Search for the cell housing the specified text and yield its [X, Y] center coordinate. 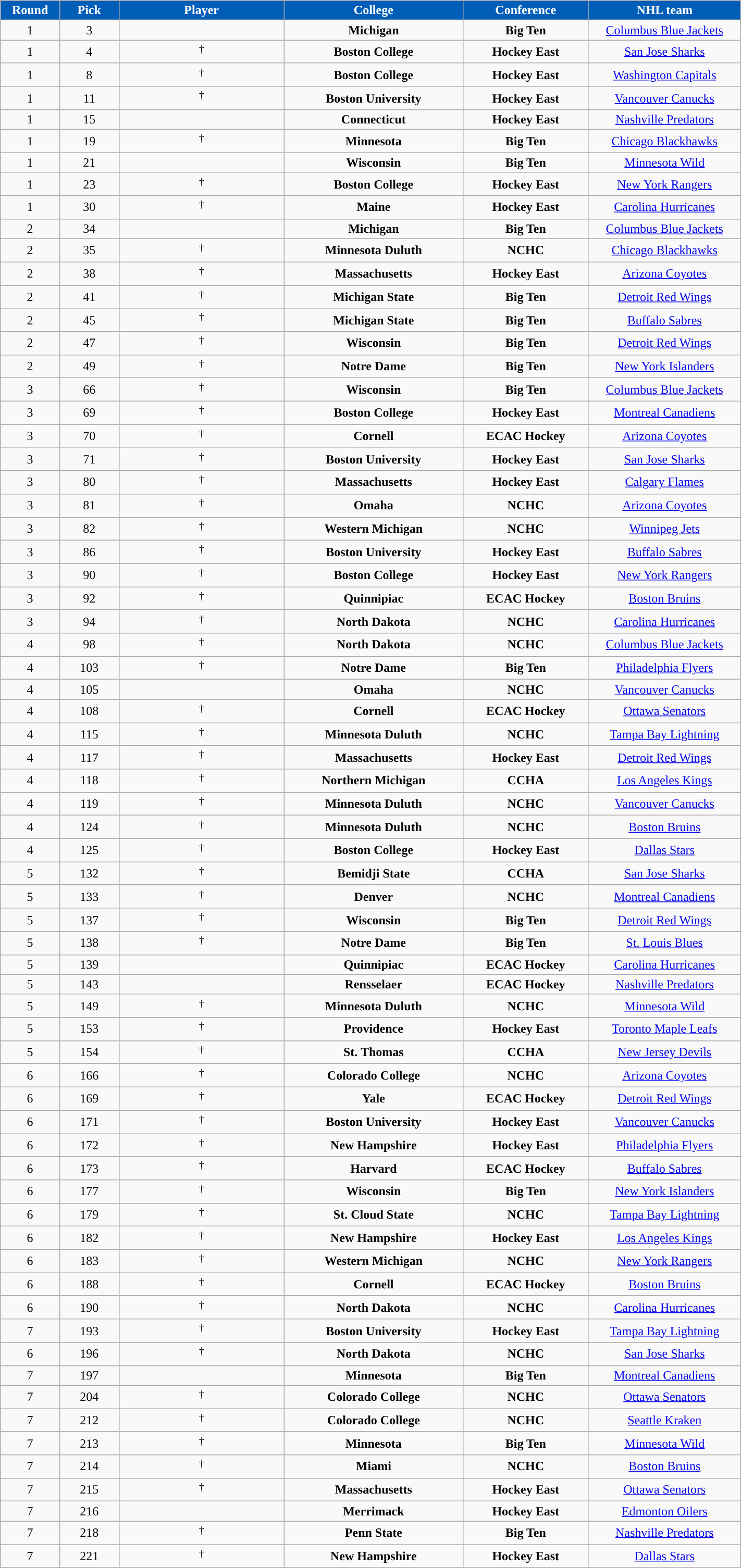
139 [89, 964]
169 [89, 1099]
218 [89, 1533]
Winnipeg Jets [664, 529]
154 [89, 1052]
82 [89, 529]
19 [89, 142]
214 [89, 1466]
173 [89, 1169]
St. Thomas [373, 1052]
Penn State [373, 1533]
188 [89, 1284]
66 [89, 390]
119 [89, 804]
38 [89, 274]
Merrimack [373, 1511]
117 [89, 757]
Denver [373, 897]
New Jersey Devils [664, 1052]
215 [89, 1489]
190 [89, 1307]
118 [89, 781]
138 [89, 944]
204 [89, 1397]
115 [89, 734]
197 [89, 1375]
Conference [525, 10]
137 [89, 920]
81 [89, 505]
Providence [373, 1029]
23 [89, 184]
179 [89, 1214]
172 [89, 1146]
183 [89, 1261]
171 [89, 1122]
Miami [373, 1466]
125 [89, 850]
94 [89, 622]
166 [89, 1076]
153 [89, 1029]
86 [89, 552]
212 [89, 1421]
70 [89, 436]
NHL team [664, 10]
11 [89, 98]
71 [89, 459]
15 [89, 120]
45 [89, 320]
105 [89, 689]
Connecticut [373, 120]
41 [89, 297]
108 [89, 711]
Northern Michigan [373, 781]
124 [89, 827]
49 [89, 367]
Rensselaer [373, 984]
Toronto Maple Leafs [664, 1029]
103 [89, 668]
90 [89, 575]
Washington Capitals [664, 75]
98 [89, 645]
149 [89, 1006]
Maine [373, 207]
30 [89, 207]
213 [89, 1444]
Player [201, 10]
133 [89, 897]
221 [89, 1556]
193 [89, 1331]
132 [89, 874]
216 [89, 1511]
Bemidji State [373, 874]
92 [89, 599]
177 [89, 1191]
Edmonton Oilers [664, 1511]
College [373, 10]
Pick [89, 10]
34 [89, 229]
St. Cloud State [373, 1214]
Yale [373, 1099]
Seattle Kraken [664, 1421]
Calgary Flames [664, 482]
182 [89, 1238]
8 [89, 75]
69 [89, 412]
Round [30, 10]
35 [89, 250]
47 [89, 344]
21 [89, 162]
143 [89, 984]
80 [89, 482]
St. Louis Blues [664, 944]
Harvard [373, 1169]
196 [89, 1354]
